Provide the [x, y] coordinate of the cell's center where the given text is located.  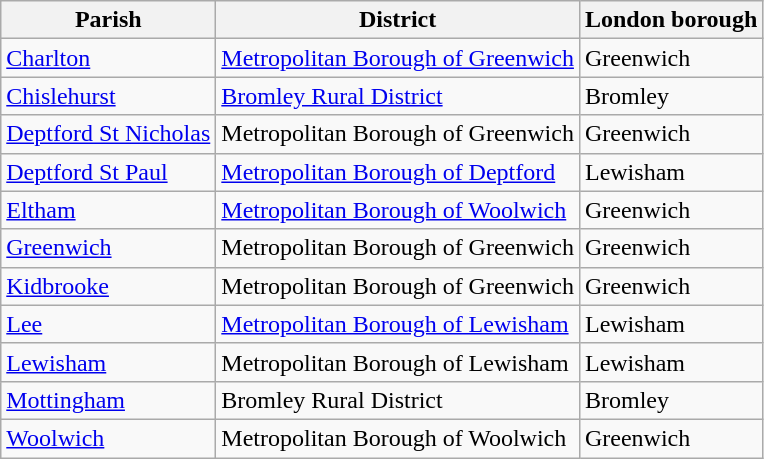
Eltham [108, 210]
Charlton [108, 58]
District [398, 20]
Woolwich [108, 438]
Kidbrooke [108, 286]
Metropolitan Borough of Deptford [398, 172]
Deptford St Nicholas [108, 134]
Chislehurst [108, 96]
Parish [108, 20]
London borough [670, 20]
Lee [108, 324]
Deptford St Paul [108, 172]
Mottingham [108, 400]
